From the cell containing the given text, extract its center point as [X, Y] coordinate. 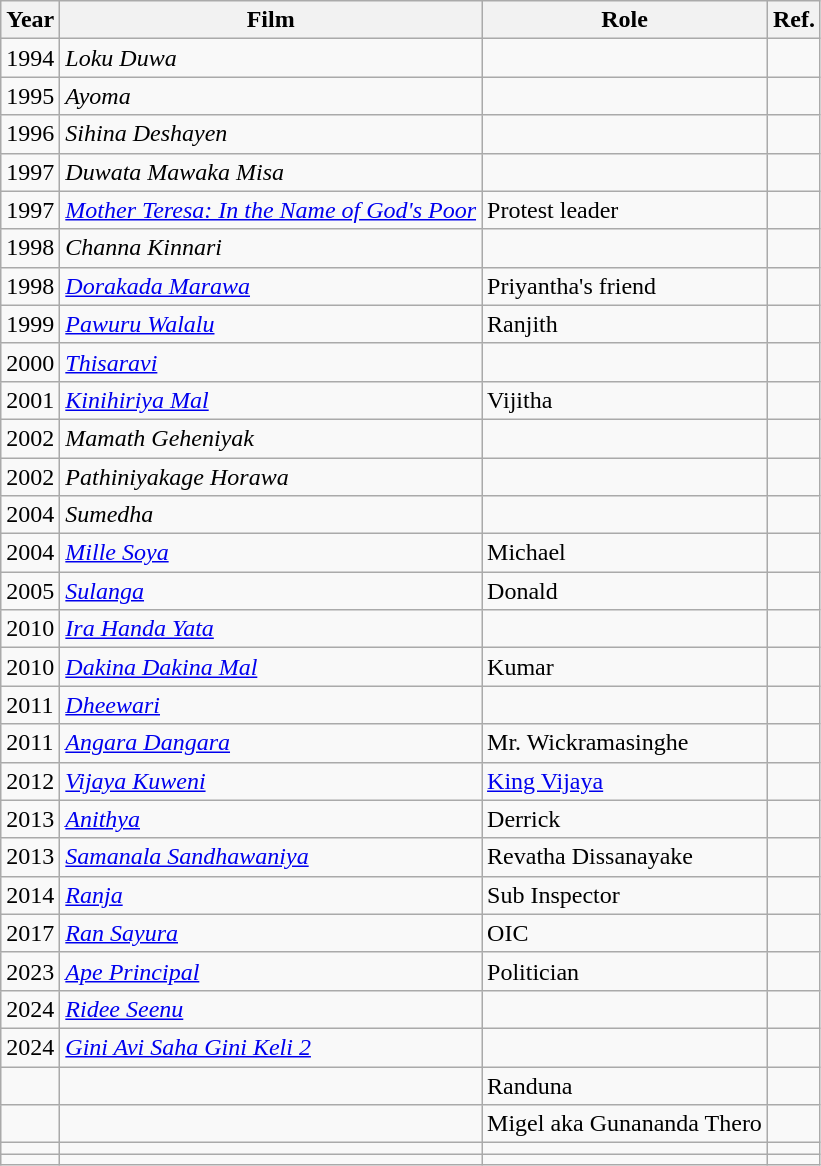
Duwata Mawaka Misa [271, 172]
1994 [30, 58]
Samanala Sandhawaniya [271, 857]
Ref. [794, 20]
Revatha Dissanayake [625, 857]
Mother Teresa: In the Name of God's Poor [271, 210]
Thisaravi [271, 362]
1996 [30, 134]
2023 [30, 971]
Protest leader [625, 210]
Sihina Deshayen [271, 134]
Film [271, 20]
1999 [30, 324]
Sulanga [271, 591]
Ira Handa Yata [271, 629]
Kumar [625, 667]
Anithya [271, 819]
2014 [30, 895]
Ranja [271, 895]
2000 [30, 362]
2001 [30, 400]
Ape Principal [271, 971]
Sub Inspector [625, 895]
Randuna [625, 1085]
Pawuru Walalu [271, 324]
Year [30, 20]
Dakina Dakina Mal [271, 667]
Priyantha's friend [625, 286]
Mille Soya [271, 553]
2017 [30, 933]
Derrick [625, 819]
Ran Sayura [271, 933]
Vijitha [625, 400]
Ranjith [625, 324]
Donald [625, 591]
2012 [30, 781]
Sumedha [271, 515]
Gini Avi Saha Gini Keli 2 [271, 1047]
Dorakada Marawa [271, 286]
2005 [30, 591]
Migel aka Gunananda Thero [625, 1124]
Loku Duwa [271, 58]
Pathiniyakage Horawa [271, 477]
Mamath Geheniyak [271, 438]
Ayoma [271, 96]
Ridee Seenu [271, 1009]
Mr. Wickramasinghe [625, 743]
Politician [625, 971]
1995 [30, 96]
Channa Kinnari [271, 248]
Vijaya Kuweni [271, 781]
Michael [625, 553]
Role [625, 20]
OIC [625, 933]
Angara Dangara [271, 743]
Kinihiriya Mal [271, 400]
King Vijaya [625, 781]
Dheewari [271, 705]
